Find where the given text appears and provide that cell's center as (X, Y) coordinate. 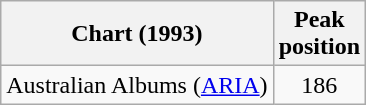
Chart (1993) (137, 34)
Australian Albums (ARIA) (137, 85)
186 (319, 85)
Peak position (319, 34)
